Identify which cell holds the provided text, then report its [x, y] central coordinate. 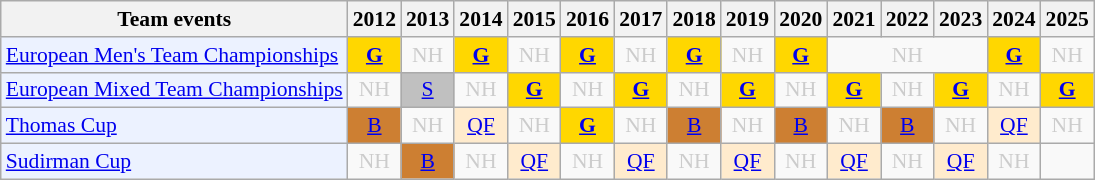
2024 [1014, 19]
Team events [174, 19]
2021 [854, 19]
2012 [374, 19]
Thomas Cup [174, 126]
2022 [908, 19]
2023 [960, 19]
2020 [800, 19]
European Mixed Team Championships [174, 90]
2016 [588, 19]
2014 [480, 19]
2013 [428, 19]
2025 [1068, 19]
2018 [694, 19]
2017 [640, 19]
European Men's Team Championships [174, 55]
Sudirman Cup [174, 162]
S [428, 90]
2019 [748, 19]
2015 [534, 19]
